Detect which cell encompasses the target text, then output its [X, Y] center coordinate. 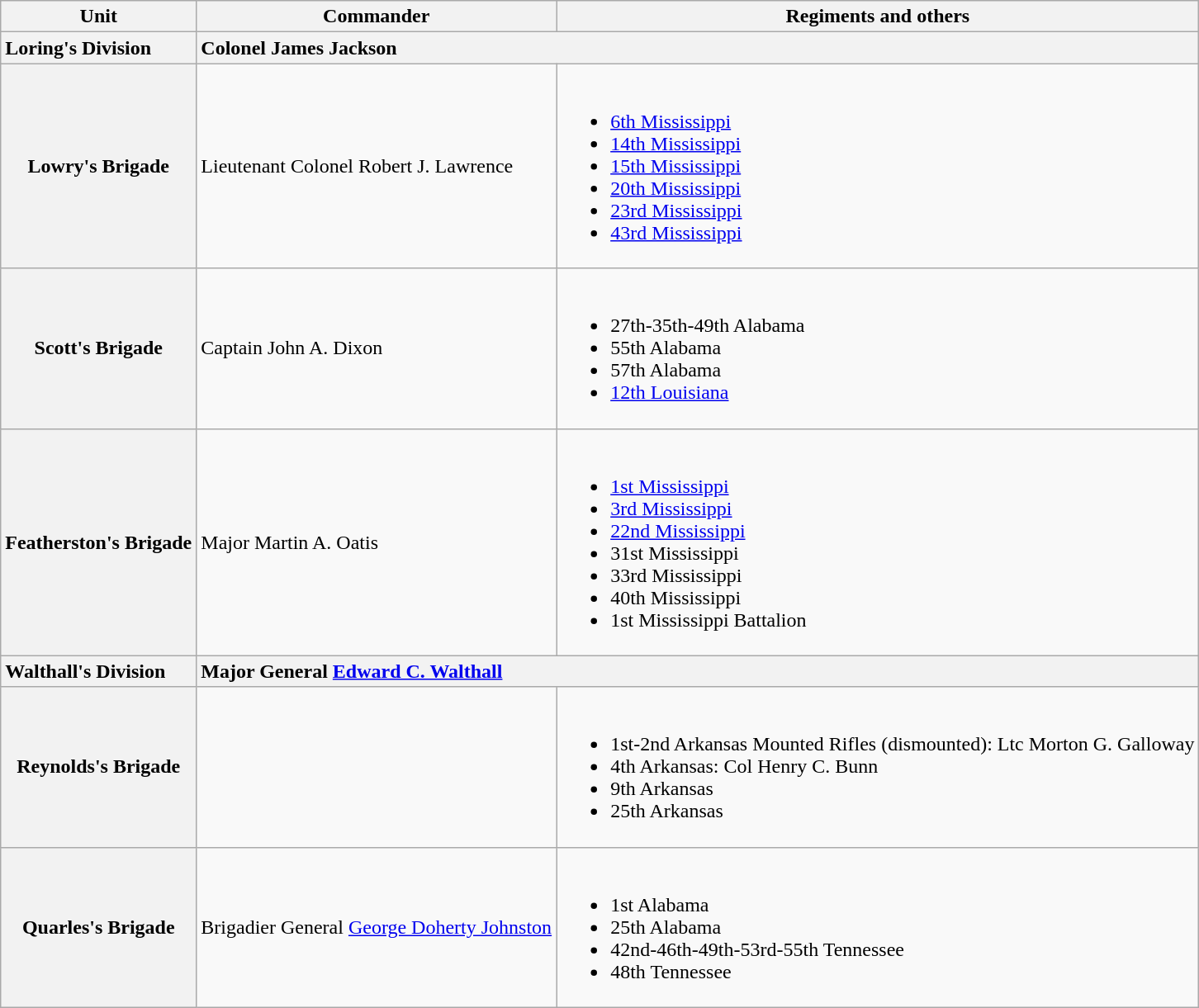
1st-2nd Arkansas Mounted Rifles (dismounted): Ltc Morton G. Galloway4th Arkansas: Col Henry C. Bunn9th Arkansas25th Arkansas [878, 767]
Loring's Division [99, 48]
1st Alabama25th Alabama42nd-46th-49th-53rd-55th Tennessee48th Tennessee [878, 927]
27th-35th-49th Alabama55th Alabama57th Alabama12th Louisiana [878, 348]
Unit [99, 17]
Regiments and others [878, 17]
Captain John A. Dixon [377, 348]
Lieutenant Colonel Robert J. Lawrence [377, 166]
Lowry's Brigade [99, 166]
Major General Edward C. Walthall [698, 671]
Brigadier General George Doherty Johnston [377, 927]
Reynolds's Brigade [99, 767]
1st Mississippi3rd Mississippi22nd Mississippi31st Mississippi33rd Mississippi40th Mississippi1st Mississippi Battalion [878, 542]
6th Mississippi14th Mississippi15th Mississippi20th Mississippi23rd Mississippi43rd Mississippi [878, 166]
Major Martin A. Oatis [377, 542]
Colonel James Jackson [698, 48]
Walthall's Division [99, 671]
Commander [377, 17]
Quarles's Brigade [99, 927]
Featherston's Brigade [99, 542]
Scott's Brigade [99, 348]
